Detect which cell encompasses the target text, then output its (X, Y) center coordinate. 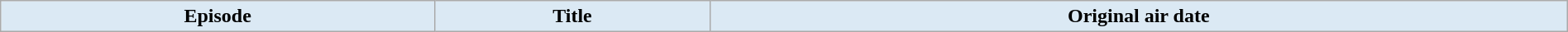
Original air date (1138, 16)
Episode (218, 16)
Title (572, 16)
